Output the (X, Y) coordinate of the center of the cell containing the given text.  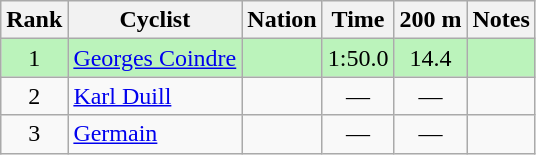
3 (34, 134)
Rank (34, 20)
Nation (282, 20)
Time (358, 20)
2 (34, 96)
Karl Duill (155, 96)
Cyclist (155, 20)
Georges Coindre (155, 58)
1 (34, 58)
200 m (430, 20)
Notes (501, 20)
1:50.0 (358, 58)
Germain (155, 134)
14.4 (430, 58)
